Output the [X, Y] coordinate of the center of the cell containing the given text.  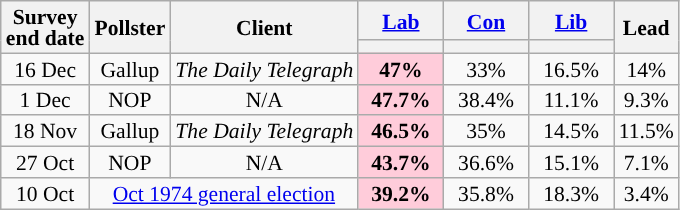
14.5% [572, 132]
35.8% [486, 194]
Con [486, 20]
16 Dec [46, 68]
15.1% [572, 162]
47% [400, 68]
3.4% [646, 194]
Pollster [130, 27]
39.2% [400, 194]
9.3% [646, 100]
Lead [646, 27]
Surveyend date [46, 27]
Oct 1974 general election [224, 194]
18.3% [572, 194]
Lab [400, 20]
16.5% [572, 68]
Lib [572, 20]
47.7% [400, 100]
Client [264, 27]
35% [486, 132]
27 Oct [46, 162]
11.1% [572, 100]
18 Nov [46, 132]
14% [646, 68]
36.6% [486, 162]
43.7% [400, 162]
33% [486, 68]
38.4% [486, 100]
10 Oct [46, 194]
11.5% [646, 132]
46.5% [400, 132]
7.1% [646, 162]
1 Dec [46, 100]
